Extract the [X, Y] coordinate from the center of the cell holding the provided text.  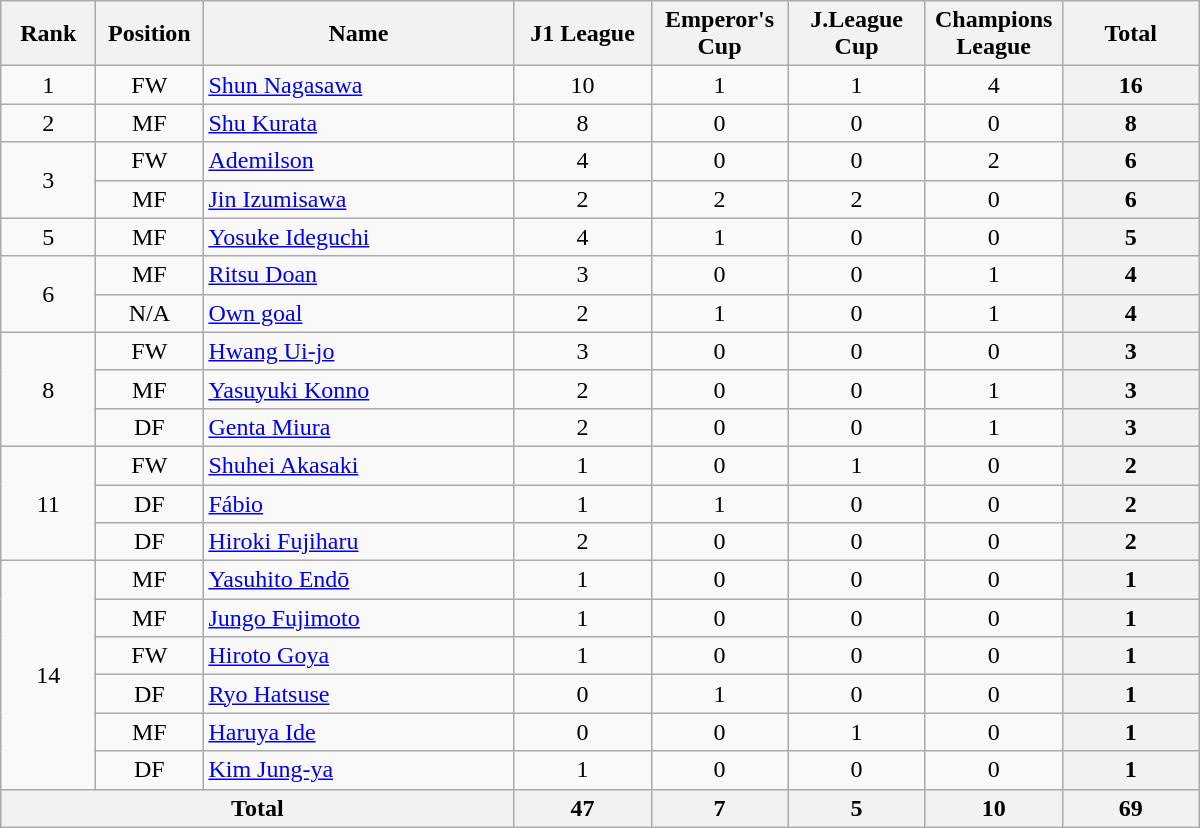
Kim Jung-ya [358, 770]
Ryo Hatsuse [358, 694]
47 [582, 808]
Ritsu Doan [358, 275]
Hiroki Fujiharu [358, 542]
Yasuyuki Konno [358, 389]
Genta Miura [358, 427]
Hwang Ui-jo [358, 351]
Champions League [994, 34]
Name [358, 34]
Jin Izumisawa [358, 199]
14 [48, 675]
Yasuhito Endō [358, 580]
7 [720, 808]
11 [48, 503]
16 [1130, 85]
Own goal [358, 313]
Jungo Fujimoto [358, 618]
Rank [48, 34]
Shu Kurata [358, 123]
Emperor's Cup [720, 34]
Hiroto Goya [358, 656]
Shuhei Akasaki [358, 465]
J.League Cup [856, 34]
N/A [150, 313]
Haruya Ide [358, 732]
Position [150, 34]
Ademilson [358, 161]
Fábio [358, 503]
Yosuke Ideguchi [358, 237]
69 [1130, 808]
Shun Nagasawa [358, 85]
J1 League [582, 34]
